Search for the cell housing the specified text and yield its (X, Y) center coordinate. 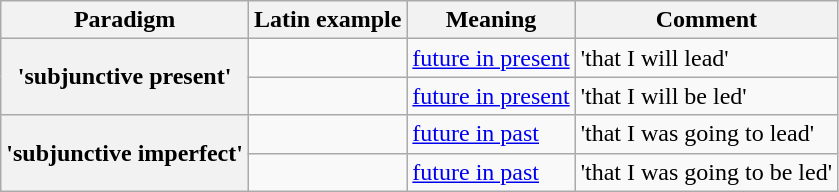
Meaning (491, 20)
Comment (706, 20)
'subjunctive present' (125, 77)
Latin example (327, 20)
'that I will be led' (706, 96)
'that I will lead' (706, 58)
'that I was going to be led' (706, 172)
Paradigm (125, 20)
'subjunctive imperfect' (125, 153)
'that I was going to lead' (706, 134)
